Extract the [x, y] coordinate from the center of the cell holding the provided text.  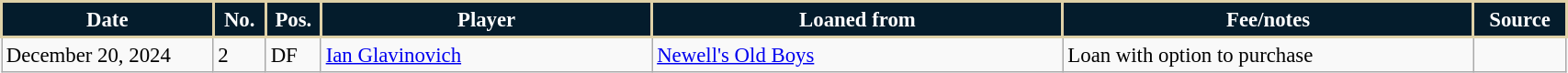
Fee/notes [1268, 20]
Player [487, 20]
Ian Glavinovich [487, 55]
Source [1519, 20]
Date [108, 20]
No. [239, 20]
Loan with option to purchase [1268, 55]
DF [293, 55]
Loaned from [858, 20]
December 20, 2024 [108, 55]
2 [239, 55]
Pos. [293, 20]
Newell's Old Boys [858, 55]
